For the text-containing cell, return its midpoint in [X, Y] coordinate format. 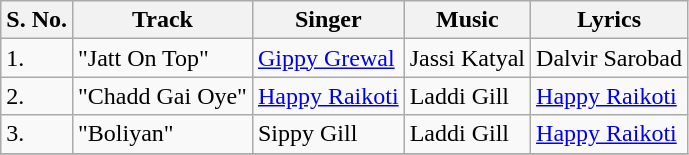
3. [37, 134]
"Jatt On Top" [162, 58]
Track [162, 20]
2. [37, 96]
Singer [328, 20]
Lyrics [610, 20]
Music [467, 20]
Jassi Katyal [467, 58]
Dalvir Sarobad [610, 58]
S. No. [37, 20]
Sippy Gill [328, 134]
Gippy Grewal [328, 58]
1. [37, 58]
"Boliyan" [162, 134]
"Chadd Gai Oye" [162, 96]
